Identify which cell holds the provided text, then report its (x, y) central coordinate. 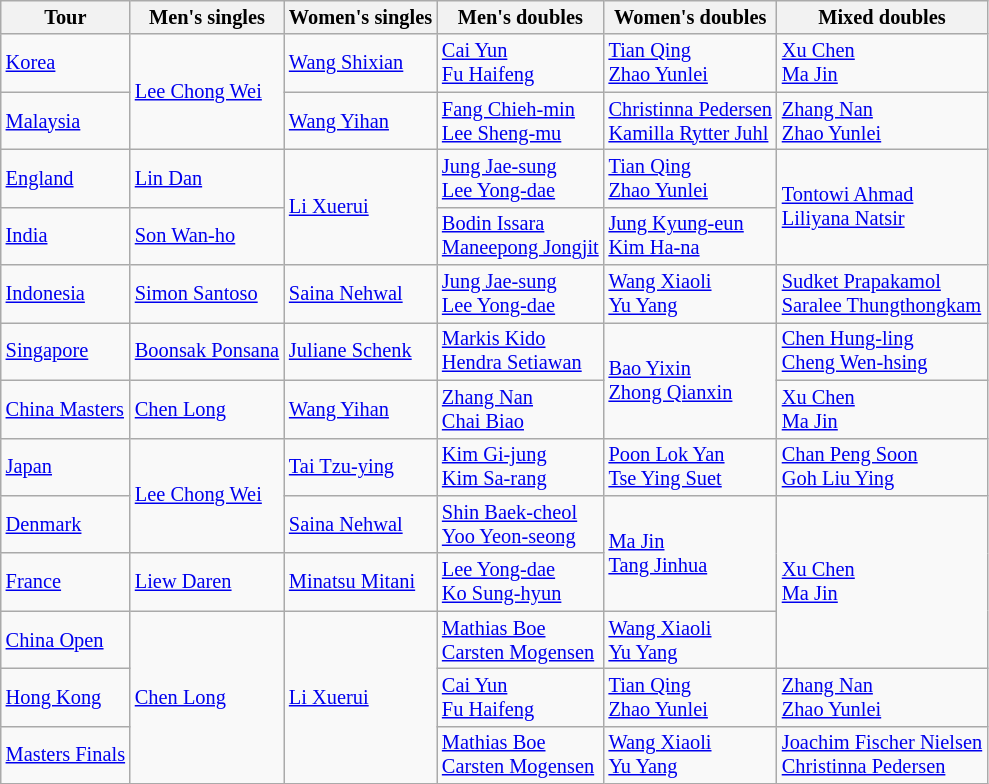
Women's singles (360, 17)
Denmark (66, 524)
China Masters (66, 409)
Hong Kong (66, 697)
Zhang Nan Chai Biao (520, 409)
Kim Gi-jung Kim Sa-rang (520, 467)
Joachim Fischer Nielsen Christinna Pedersen (882, 755)
Markis Kido Hendra Setiawan (520, 351)
Tai Tzu-ying (360, 467)
Poon Lok Yan Tse Ying Suet (690, 467)
Men's doubles (520, 17)
Christinna Pedersen Kamilla Rytter Juhl (690, 121)
China Open (66, 640)
Sudket Prapakamol Saralee Thungthongkam (882, 294)
Indonesia (66, 294)
Minatsu Mitani (360, 582)
Bodin Issara Maneepong Jongjit (520, 236)
England (66, 178)
Chan Peng Soon Goh Liu Ying (882, 467)
Chen Hung-ling Cheng Wen-hsing (882, 351)
Korea (66, 63)
Women's doubles (690, 17)
Japan (66, 467)
France (66, 582)
Tour (66, 17)
India (66, 236)
Fang Chieh-min Lee Sheng-mu (520, 121)
Men's singles (207, 17)
Ma Jin Tang Jinhua (690, 552)
Malaysia (66, 121)
Shin Baek-cheol Yoo Yeon-seong (520, 524)
Juliane Schenk (360, 351)
Wang Shixian (360, 63)
Masters Finals (66, 755)
Bao Yixin Zhong Qianxin (690, 380)
Son Wan-ho (207, 236)
Mixed doubles (882, 17)
Simon Santoso (207, 294)
Lin Dan (207, 178)
Lee Yong-dae Ko Sung-hyun (520, 582)
Liew Daren (207, 582)
Jung Kyung-eun Kim Ha-na (690, 236)
Singapore (66, 351)
Boonsak Ponsana (207, 351)
Tontowi Ahmad Liliyana Natsir (882, 206)
